Identify which cell holds the provided text, then report its [x, y] central coordinate. 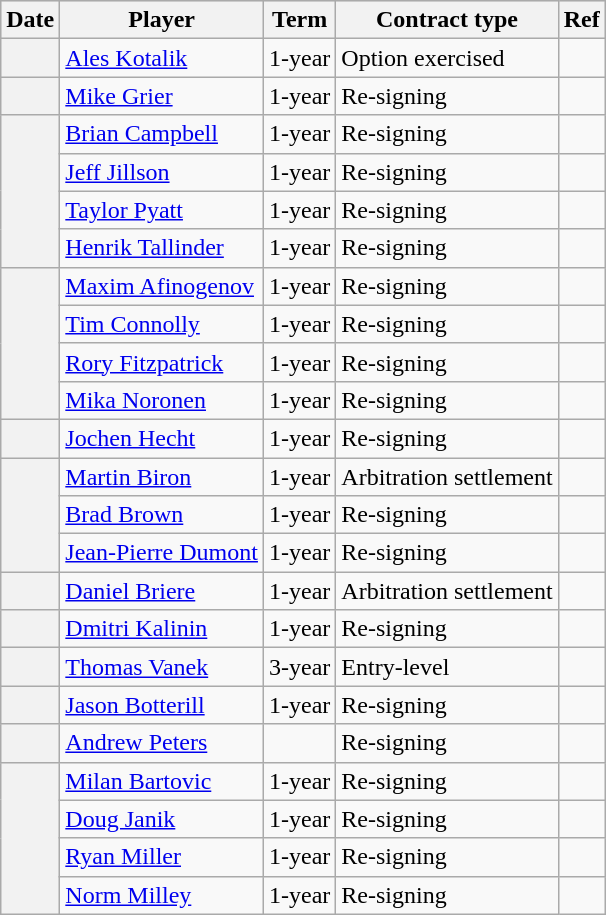
Dmitri Kalinin [162, 629]
Term [299, 20]
Martin Biron [162, 477]
3-year [299, 667]
Henrik Tallinder [162, 248]
Ryan Miller [162, 857]
Ales Kotalik [162, 58]
Jason Botterill [162, 705]
Jean-Pierre Dumont [162, 553]
Option exercised [447, 58]
Brad Brown [162, 515]
Thomas Vanek [162, 667]
Date [30, 20]
Norm Milley [162, 895]
Player [162, 20]
Taylor Pyatt [162, 210]
Jeff Jillson [162, 172]
Andrew Peters [162, 743]
Mika Noronen [162, 400]
Mike Grier [162, 96]
Brian Campbell [162, 134]
Daniel Briere [162, 591]
Doug Janik [162, 819]
Milan Bartovic [162, 781]
Entry-level [447, 667]
Jochen Hecht [162, 438]
Ref [582, 20]
Contract type [447, 20]
Maxim Afinogenov [162, 286]
Rory Fitzpatrick [162, 362]
Tim Connolly [162, 324]
